Extract the [X, Y] coordinate from the center of the cell holding the provided text.  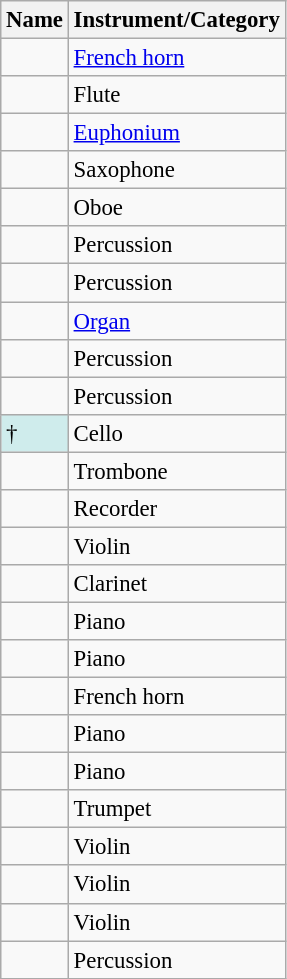
Trombone [176, 471]
Name [35, 20]
Clarinet [176, 584]
Saxophone [176, 170]
Organ [176, 321]
Flute [176, 95]
Trumpet [176, 809]
Instrument/Category [176, 20]
Oboe [176, 208]
Recorder [176, 509]
† [35, 433]
Cello [176, 433]
Euphonium [176, 133]
